Extract the [X, Y] coordinate from the center of the cell holding the provided text.  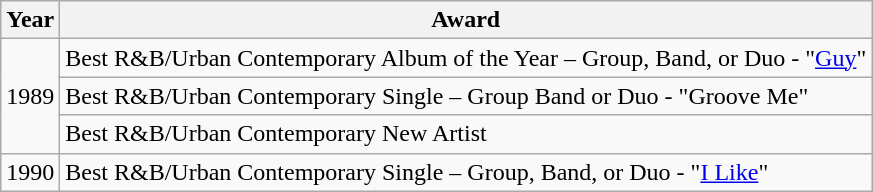
Award [466, 20]
Best R&B/Urban Contemporary Single – Group, Band, or Duo - "I Like" [466, 172]
Best R&B/Urban Contemporary Album of the Year – Group, Band, or Duo - "Guy" [466, 58]
1990 [30, 172]
Best R&B/Urban Contemporary New Artist [466, 134]
Year [30, 20]
Best R&B/Urban Contemporary Single – Group Band or Duo - "Groove Me" [466, 96]
1989 [30, 96]
